Detect which cell encompasses the target text, then output its (X, Y) center coordinate. 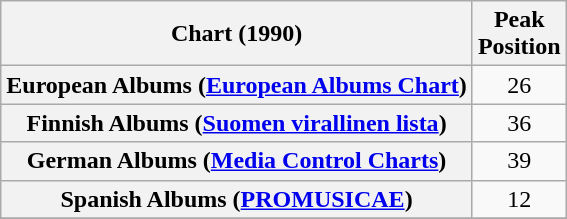
European Albums (European Albums Chart) (237, 85)
26 (519, 85)
PeakPosition (519, 34)
36 (519, 123)
Chart (1990) (237, 34)
German Albums (Media Control Charts) (237, 161)
Finnish Albums (Suomen virallinen lista) (237, 123)
Spanish Albums (PROMUSICAE) (237, 199)
12 (519, 199)
39 (519, 161)
